Provide the (X, Y) coordinate of the cell's center where the given text is located.  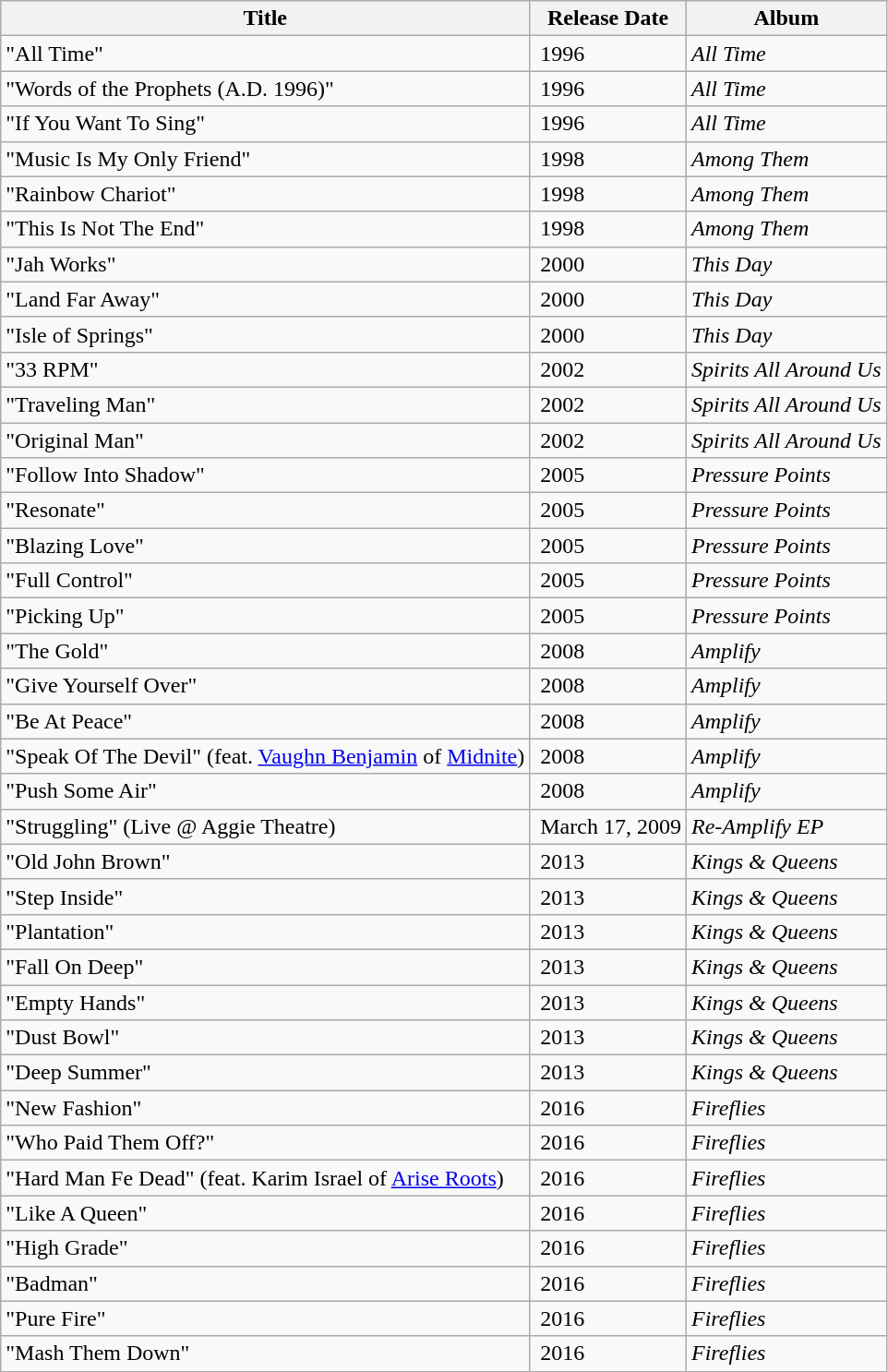
"Original Man" (266, 440)
"Plantation" (266, 932)
"Follow Into Shadow" (266, 475)
"33 RPM" (266, 369)
"Give Yourself Over" (266, 686)
"New Fashion" (266, 1108)
"Full Control" (266, 581)
"Be At Peace" (266, 721)
"Picking Up" (266, 616)
Title (266, 18)
"Resonate" (266, 511)
"Blazing Love" (266, 546)
"This Is Not The End" (266, 229)
"Deep Summer" (266, 1073)
"Push Some Air" (266, 791)
"Like A Queen" (266, 1213)
"High Grade" (266, 1248)
"Who Paid Them Off?" (266, 1143)
"Speak Of The Devil" (feat. Vaughn Benjamin of Midnite) (266, 756)
"Mash Them Down" (266, 1354)
"Pure Fire" (266, 1318)
"Jah Works" (266, 264)
"Step Inside" (266, 897)
"Empty Hands" (266, 1002)
March 17, 2009 (608, 826)
"Dust Bowl" (266, 1038)
"Fall On Deep" (266, 967)
"The Gold" (266, 651)
"Traveling Man" (266, 404)
"Struggling" (Live @ Aggie Theatre) (266, 826)
"Isle of Springs" (266, 334)
Release Date (608, 18)
"If You Want To Sing" (266, 124)
"Words of the Prophets (A.D. 1996)" (266, 89)
"All Time" (266, 54)
"Land Far Away" (266, 299)
"Music Is My Only Friend" (266, 159)
Re-Amplify EP (786, 826)
Album (786, 18)
"Old John Brown" (266, 861)
"Hard Man Fe Dead" (feat. Karim Israel of Arise Roots) (266, 1178)
"Badman" (266, 1283)
"Rainbow Chariot" (266, 194)
